Pinpoint the cell where the given text exists, returning its (X, Y) midpoint coordinate. 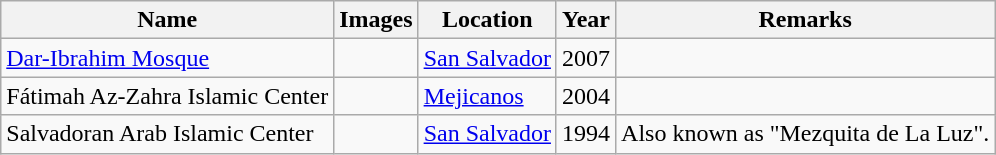
2007 (586, 58)
Images (376, 20)
Dar-Ibrahim Mosque (168, 58)
Year (586, 20)
Salvadoran Arab Islamic Center (168, 134)
Also known as "Mezquita de La Luz". (806, 134)
Remarks (806, 20)
2004 (586, 96)
1994 (586, 134)
Fátimah Az-Zahra Islamic Center (168, 96)
Location (487, 20)
Name (168, 20)
Mejicanos (487, 96)
